Output the [X, Y] coordinate of the center of the cell containing the given text.  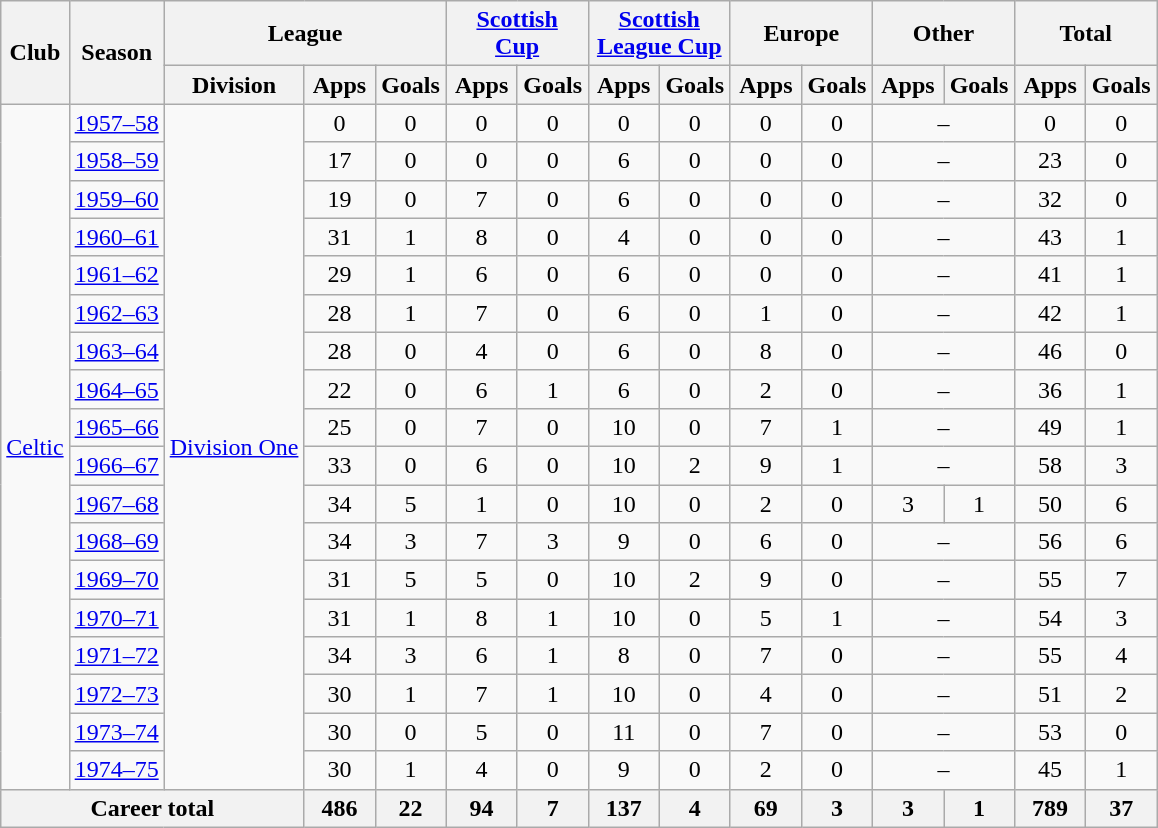
1957–58 [116, 123]
29 [340, 275]
Club [35, 52]
1959–60 [116, 199]
1971–72 [116, 656]
1972–73 [116, 694]
33 [340, 465]
League [305, 34]
1967–68 [116, 503]
1968–69 [116, 542]
36 [1050, 389]
49 [1050, 427]
58 [1050, 465]
53 [1050, 732]
50 [1050, 503]
1970–71 [116, 618]
1964–65 [116, 389]
1961–62 [116, 275]
42 [1050, 313]
56 [1050, 542]
Other [943, 34]
17 [340, 161]
51 [1050, 694]
Career total [152, 808]
43 [1050, 237]
46 [1050, 351]
41 [1050, 275]
Celtic [35, 446]
1969–70 [116, 580]
Division One [234, 446]
25 [340, 427]
32 [1050, 199]
37 [1122, 808]
Total [1086, 34]
Division [234, 85]
Europe [801, 34]
54 [1050, 618]
789 [1050, 808]
45 [1050, 770]
Season [116, 52]
19 [340, 199]
69 [766, 808]
Scottish League Cup [659, 34]
94 [482, 808]
11 [624, 732]
486 [340, 808]
1973–74 [116, 732]
1962–63 [116, 313]
1958–59 [116, 161]
1960–61 [116, 237]
1974–75 [116, 770]
Scottish Cup [517, 34]
1966–67 [116, 465]
23 [1050, 161]
137 [624, 808]
1963–64 [116, 351]
1965–66 [116, 427]
